Provide the (X, Y) coordinate of the cell's center where the given text is located.  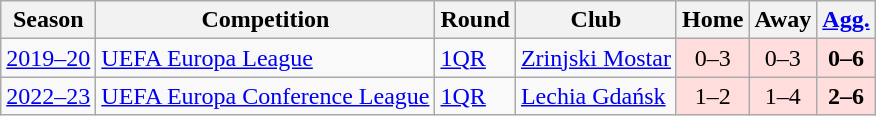
Round (475, 20)
Agg. (846, 20)
Club (596, 20)
Zrinjski Mostar (596, 58)
2–6 (846, 96)
2019–20 (48, 58)
UEFA Europa League (266, 58)
Lechia Gdańsk (596, 96)
2022–23 (48, 96)
UEFA Europa Conference League (266, 96)
Away (783, 20)
1–2 (712, 96)
1–4 (783, 96)
0–6 (846, 58)
Season (48, 20)
Competition (266, 20)
Home (712, 20)
